Capture the cell that displays the provided text and extract its (X, Y) central coordinate. 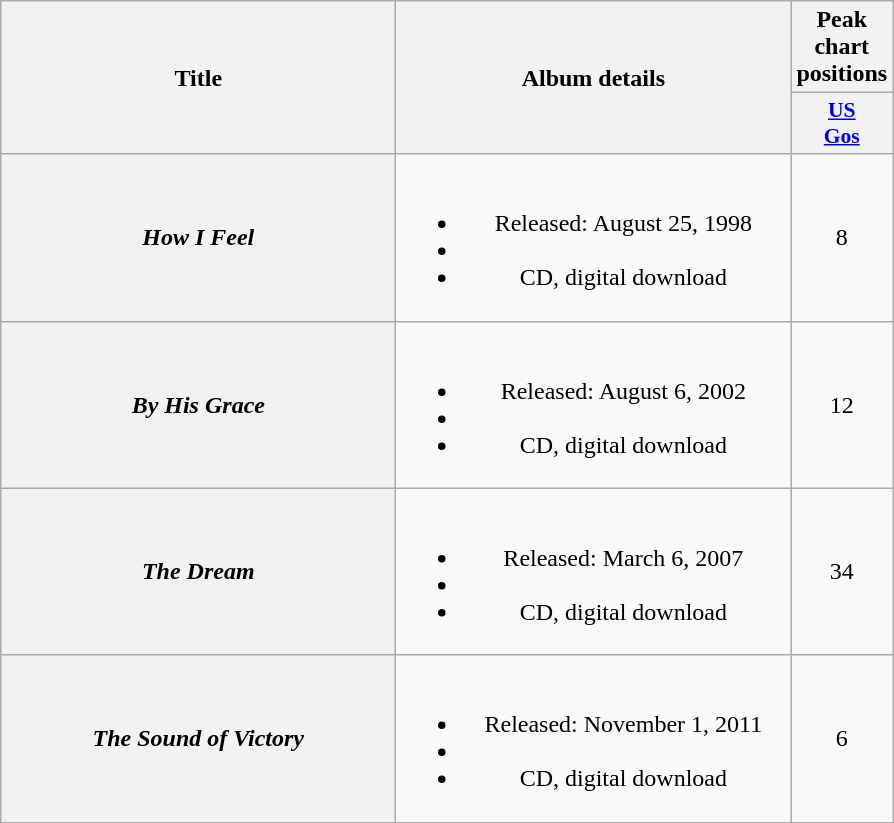
6 (842, 738)
Title (198, 78)
By His Grace (198, 404)
Album details (594, 78)
Released: August 6, 2002CD, digital download (594, 404)
Peak chart positions (842, 47)
Released: March 6, 2007CD, digital download (594, 572)
Released: August 25, 1998CD, digital download (594, 238)
USGos (842, 124)
How I Feel (198, 238)
The Dream (198, 572)
Released: November 1, 2011CD, digital download (594, 738)
8 (842, 238)
12 (842, 404)
34 (842, 572)
The Sound of Victory (198, 738)
